Locate the cell with the specified text and output its (X, Y) center coordinate. 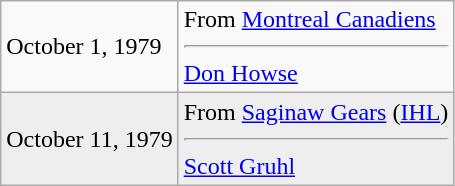
From Saginaw Gears (IHL)Scott Gruhl (316, 139)
From Montreal CanadiensDon Howse (316, 47)
October 11, 1979 (90, 139)
October 1, 1979 (90, 47)
